Provide the (X, Y) coordinate of the cell's center where the given text is located.  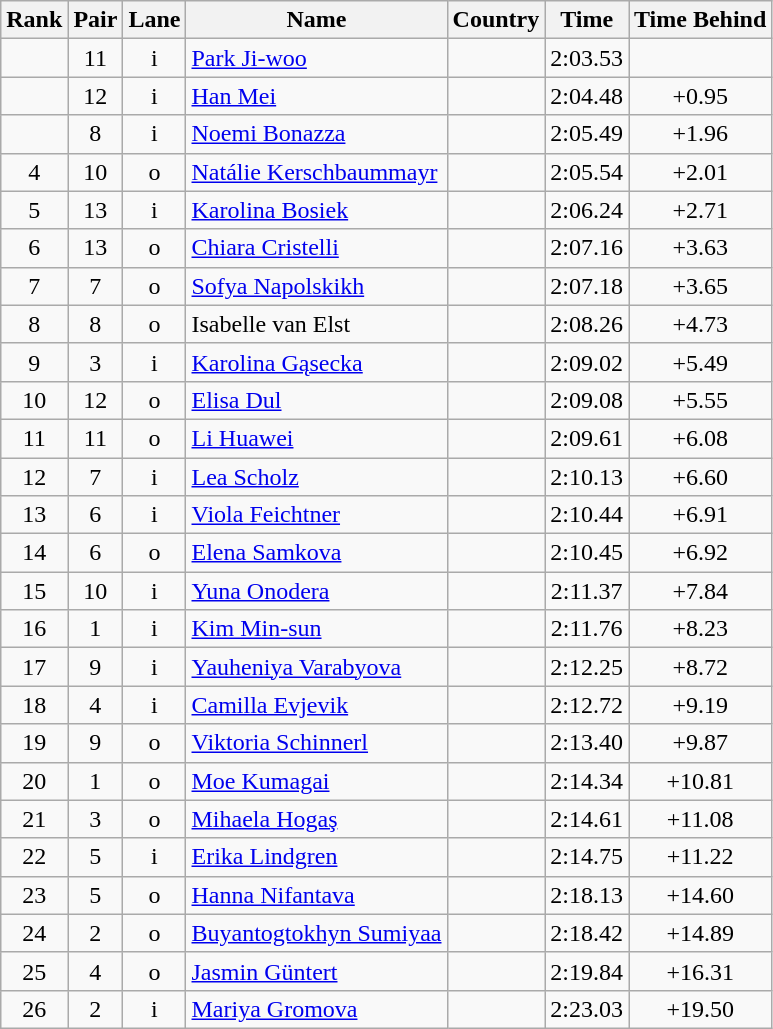
Time Behind (700, 20)
Lea Scholz (316, 477)
16 (34, 629)
2:18.42 (587, 933)
Isabelle van Elst (316, 324)
Mariya Gromova (316, 1009)
Time (587, 20)
+7.84 (700, 591)
+0.95 (700, 96)
2:13.40 (587, 743)
19 (34, 743)
Rank (34, 20)
+1.96 (700, 134)
+2.71 (700, 210)
2:10.13 (587, 477)
+3.65 (700, 286)
2:12.72 (587, 705)
Park Ji-woo (316, 58)
2:05.54 (587, 172)
2:10.44 (587, 515)
+6.60 (700, 477)
Sofya Napolskikh (316, 286)
2:23.03 (587, 1009)
Camilla Evjevik (316, 705)
Viola Feichtner (316, 515)
Yauheniya Varabyova (316, 667)
2:04.48 (587, 96)
+5.55 (700, 400)
21 (34, 819)
18 (34, 705)
+5.49 (700, 362)
Elisa Dul (316, 400)
25 (34, 971)
2:06.24 (587, 210)
22 (34, 857)
2:14.34 (587, 781)
+4.73 (700, 324)
Moe Kumagai (316, 781)
17 (34, 667)
2:07.16 (587, 248)
Kim Min-sun (316, 629)
14 (34, 553)
24 (34, 933)
2:09.02 (587, 362)
+14.89 (700, 933)
Name (316, 20)
Yuna Onodera (316, 591)
Noemi Bonazza (316, 134)
26 (34, 1009)
+10.81 (700, 781)
2:09.61 (587, 438)
23 (34, 895)
2:11.37 (587, 591)
+2.01 (700, 172)
Li Huawei (316, 438)
+14.60 (700, 895)
Karolina Bosiek (316, 210)
2:12.25 (587, 667)
+9.19 (700, 705)
15 (34, 591)
20 (34, 781)
Karolina Gąsecka (316, 362)
Viktoria Schinnerl (316, 743)
Buyantogtokhyn Sumiyaa (316, 933)
+6.91 (700, 515)
+19.50 (700, 1009)
+6.08 (700, 438)
+3.63 (700, 248)
+8.23 (700, 629)
Han Mei (316, 96)
+9.87 (700, 743)
Elena Samkova (316, 553)
2:09.08 (587, 400)
Hanna Nifantava (316, 895)
2:14.75 (587, 857)
Mihaela Hogaş (316, 819)
Natálie Kerschbaummayr (316, 172)
+6.92 (700, 553)
2:19.84 (587, 971)
2:14.61 (587, 819)
+16.31 (700, 971)
2:10.45 (587, 553)
+11.22 (700, 857)
2:11.76 (587, 629)
+11.08 (700, 819)
Lane (154, 20)
2:07.18 (587, 286)
Country (496, 20)
Pair (96, 20)
2:05.49 (587, 134)
2:08.26 (587, 324)
2:18.13 (587, 895)
Erika Lindgren (316, 857)
+8.72 (700, 667)
Chiara Cristelli (316, 248)
2:03.53 (587, 58)
Jasmin Güntert (316, 971)
